Identify which cell holds the provided text, then report its (X, Y) central coordinate. 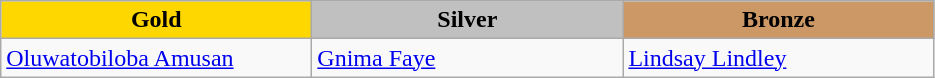
Silver (468, 20)
Oluwatobiloba Amusan (156, 58)
Gold (156, 20)
Gnima Faye (468, 58)
Lindsay Lindley (778, 58)
Bronze (778, 20)
